Find where the given text appears and provide that cell's center as (X, Y) coordinate. 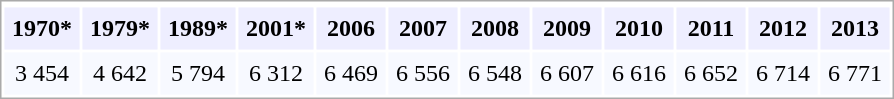
1989* (198, 29)
6 607 (566, 73)
6 469 (350, 73)
2009 (566, 29)
6 714 (782, 73)
2006 (350, 29)
4 642 (120, 73)
2001* (276, 29)
6 616 (638, 73)
6 771 (854, 73)
2008 (494, 29)
5 794 (198, 73)
6 652 (710, 73)
2007 (422, 29)
1970* (42, 29)
2011 (710, 29)
6 548 (494, 73)
3 454 (42, 73)
1979* (120, 29)
2010 (638, 29)
2013 (854, 29)
6 312 (276, 73)
6 556 (422, 73)
2012 (782, 29)
